Locate the cell with the specified text and output its (x, y) center coordinate. 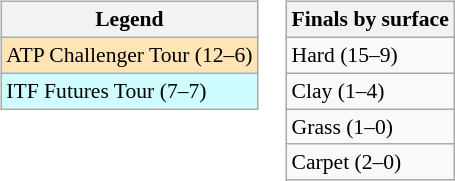
Hard (15–9) (370, 55)
Clay (1–4) (370, 91)
ITF Futures Tour (7–7) (129, 91)
Grass (1–0) (370, 127)
Carpet (2–0) (370, 162)
Finals by surface (370, 20)
ATP Challenger Tour (12–6) (129, 55)
Legend (129, 20)
